Scan for the cell matching the given text and deliver its [x, y] coordinate at center. 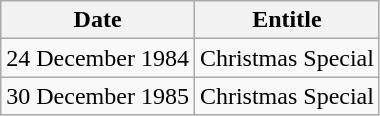
Entitle [286, 20]
24 December 1984 [98, 58]
Date [98, 20]
30 December 1985 [98, 96]
